Search for the cell housing the specified text and yield its (x, y) center coordinate. 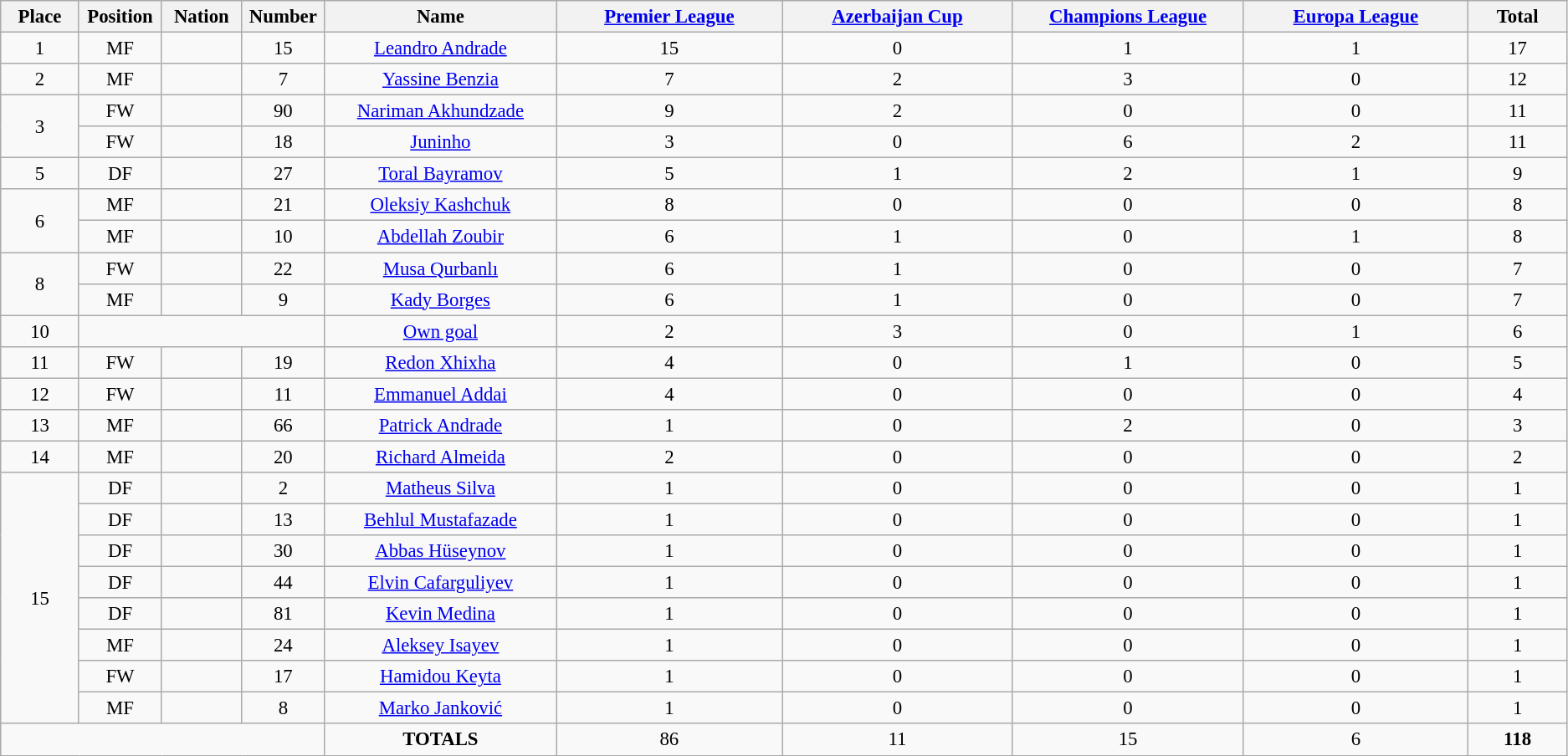
Musa Qurbanlı (440, 268)
Position (120, 17)
81 (283, 614)
20 (283, 457)
Yassine Benzia (440, 79)
30 (283, 551)
Premier League (669, 17)
Emmanuel Addai (440, 394)
Marko Janković (440, 708)
Elvin Cafarguliyev (440, 583)
Behlul Mustafazade (440, 519)
Abbas Hüseynov (440, 551)
Leandro Andrade (440, 49)
22 (283, 268)
Champions League (1128, 17)
Abdellah Zoubir (440, 237)
Nariman Akhundzade (440, 111)
86 (669, 740)
27 (283, 174)
Europa League (1355, 17)
Aleksey Isayev (440, 646)
Patrick Andrade (440, 426)
Azerbaijan Cup (897, 17)
24 (283, 646)
Oleksiy Kashchuk (440, 205)
Toral Bayramov (440, 174)
TOTALS (440, 740)
19 (283, 362)
90 (283, 111)
Number (283, 17)
Place (40, 17)
44 (283, 583)
Matheus Silva (440, 488)
21 (283, 205)
Nation (202, 17)
Hamidou Keyta (440, 677)
14 (40, 457)
66 (283, 426)
Total (1518, 17)
Name (440, 17)
118 (1518, 740)
Kady Borges (440, 299)
18 (283, 142)
Richard Almeida (440, 457)
Redon Xhixha (440, 362)
Kevin Medina (440, 614)
Own goal (440, 331)
Juninho (440, 142)
